Return the (x, y) coordinate for the center point of the cell that contains the specified text.  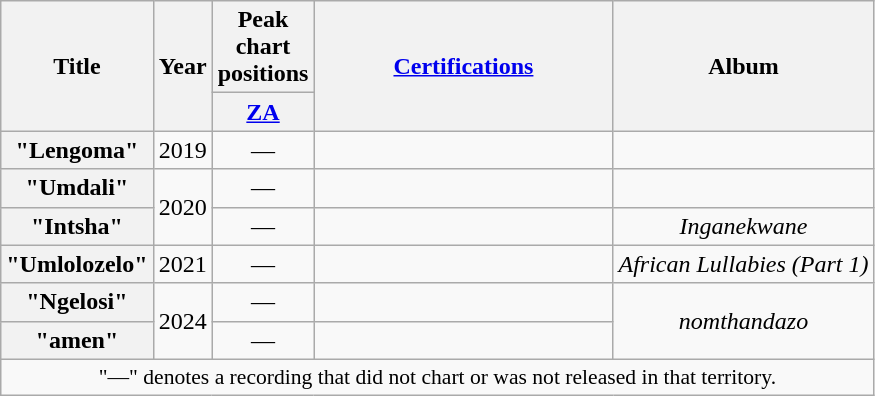
Peak chart positions (263, 47)
Title (77, 66)
Certifications (464, 66)
2020 (182, 207)
2024 (182, 321)
ZA (263, 112)
2021 (182, 264)
Year (182, 66)
"Lengoma" (77, 150)
Inganekwane (744, 226)
"Ngelosi" (77, 302)
"—" denotes a recording that did not chart or was not released in that territory. (438, 377)
2019 (182, 150)
Album (744, 66)
"Umlolozelo" (77, 264)
"Umdali" (77, 188)
"Intsha" (77, 226)
African Lullabies (Part 1) (744, 264)
"amen" (77, 340)
nomthandazo (744, 321)
